Scan for the cell matching the given text and deliver its [x, y] coordinate at center. 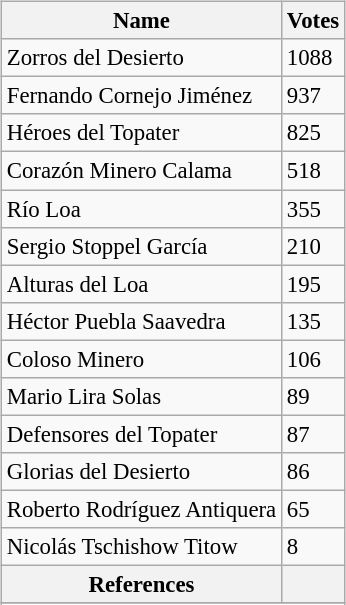
195 [314, 284]
87 [314, 434]
Name [141, 21]
106 [314, 359]
355 [314, 209]
825 [314, 133]
Héroes del Topater [141, 133]
1088 [314, 58]
518 [314, 171]
Sergio Stoppel García [141, 246]
65 [314, 509]
Corazón Minero Calama [141, 171]
210 [314, 246]
Río Loa [141, 209]
Glorias del Desierto [141, 472]
86 [314, 472]
Zorros del Desierto [141, 58]
Fernando Cornejo Jiménez [141, 96]
Coloso Minero [141, 359]
135 [314, 321]
937 [314, 96]
89 [314, 396]
8 [314, 547]
Votes [314, 21]
Alturas del Loa [141, 284]
Mario Lira Solas [141, 396]
Nicolás Tschishow Titow [141, 547]
Defensores del Topater [141, 434]
Roberto Rodríguez Antiquera [141, 509]
Héctor Puebla Saavedra [141, 321]
References [141, 584]
